Detect which cell encompasses the target text, then output its [x, y] center coordinate. 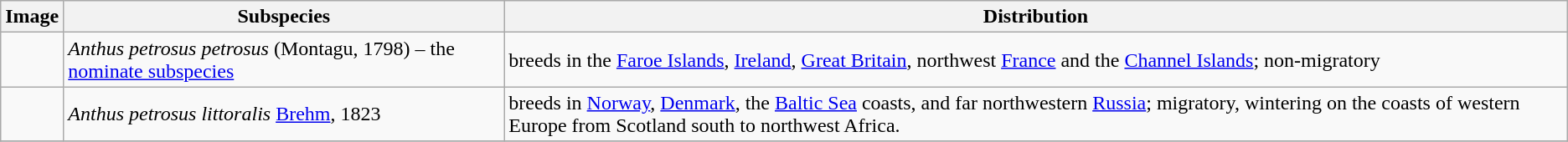
Distribution [1035, 17]
breeds in the Faroe Islands, Ireland, Great Britain, northwest France and the Channel Islands; non-migratory [1035, 60]
Anthus petrosus petrosus (Montagu, 1798) – the nominate subspecies [284, 60]
Anthus petrosus littoralis Brehm, 1823 [284, 114]
Subspecies [284, 17]
Image [32, 17]
